From the cell containing the given text, extract its center point as (x, y) coordinate. 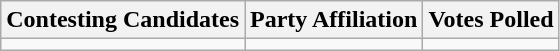
Contesting Candidates (123, 20)
Votes Polled (491, 20)
Party Affiliation (334, 20)
